Provide the (X, Y) coordinate of the cell's center where the given text is located.  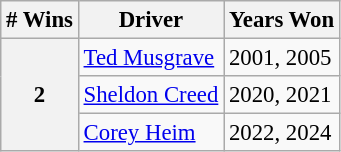
2001, 2005 (282, 58)
2 (40, 96)
Ted Musgrave (150, 58)
# Wins (40, 20)
Driver (150, 20)
Corey Heim (150, 133)
Sheldon Creed (150, 95)
2020, 2021 (282, 95)
Years Won (282, 20)
2022, 2024 (282, 133)
